Search for the cell housing the specified text and yield its [X, Y] center coordinate. 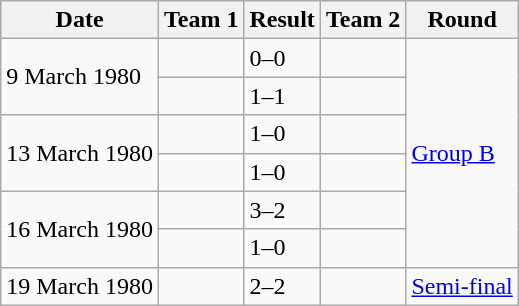
Group B [462, 153]
0–0 [282, 58]
3–2 [282, 210]
Team 1 [201, 20]
19 March 1980 [80, 286]
13 March 1980 [80, 153]
Round [462, 20]
Date [80, 20]
2–2 [282, 286]
9 March 1980 [80, 77]
Semi-final [462, 286]
Result [282, 20]
Team 2 [363, 20]
1–1 [282, 96]
16 March 1980 [80, 229]
